Determine the [x, y] coordinate at the center of the cell enclosing the given text.  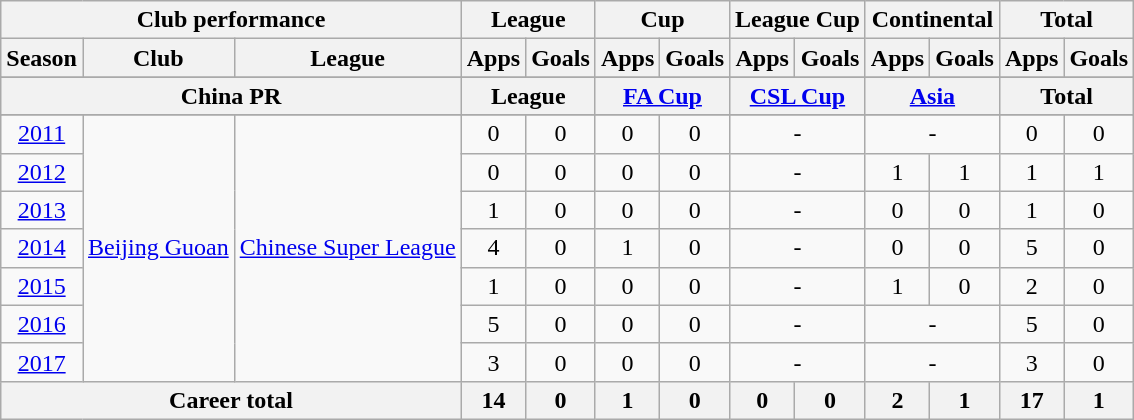
2016 [42, 324]
17 [1031, 400]
14 [493, 400]
4 [493, 248]
2015 [42, 286]
2012 [42, 172]
Asia [932, 96]
2013 [42, 210]
Club performance [231, 20]
Continental [932, 20]
China PR [231, 96]
Beijing Guoan [158, 248]
Cup [662, 20]
2017 [42, 362]
Career total [231, 400]
Club [158, 58]
2011 [42, 134]
FA Cup [662, 96]
CSL Cup [798, 96]
Season [42, 58]
Chinese Super League [348, 248]
2014 [42, 248]
League Cup [798, 20]
